Extract the (X, Y) coordinate from the center of the cell holding the provided text.  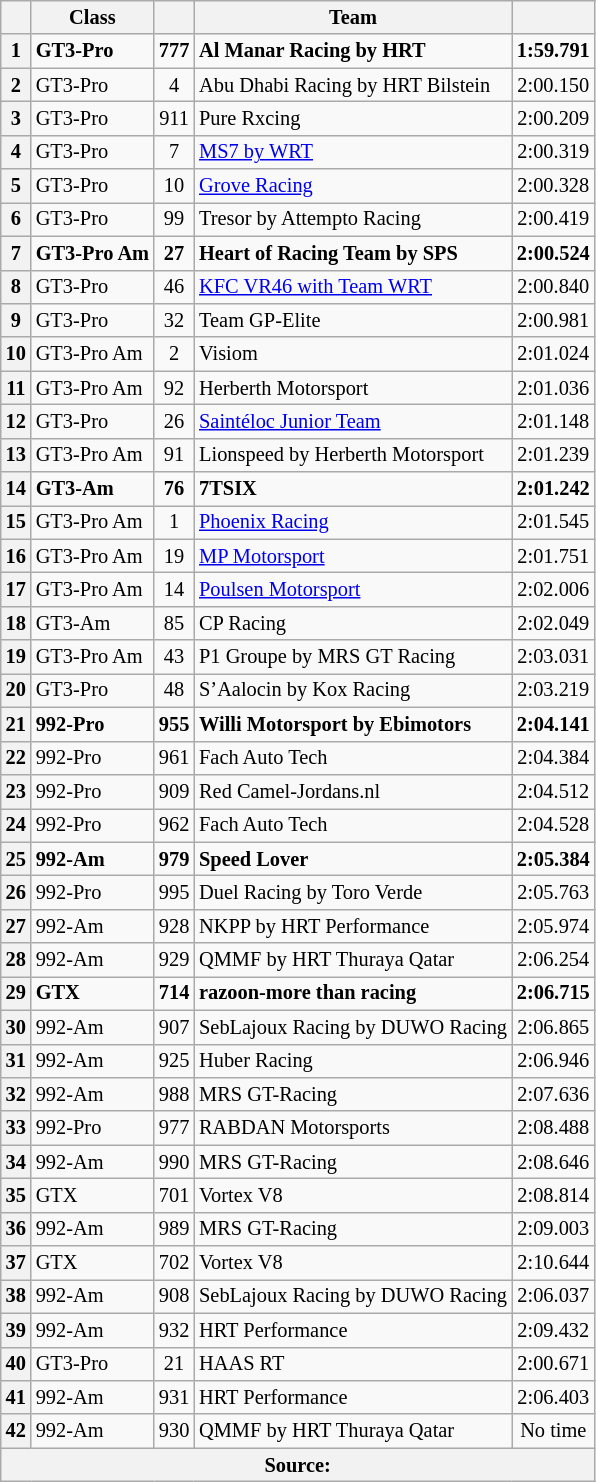
929 (174, 960)
995 (174, 892)
977 (174, 1128)
Lionspeed by Herberth Motorsport (353, 455)
2:06.715 (554, 993)
13 (16, 455)
Visiom (353, 354)
1:59.791 (554, 51)
39 (16, 1330)
Class (92, 17)
979 (174, 859)
2:00.319 (554, 152)
20 (16, 690)
22 (16, 758)
955 (174, 724)
907 (174, 1027)
928 (174, 926)
2:06.946 (554, 1061)
2:00.150 (554, 85)
2:05.384 (554, 859)
15 (16, 522)
Heart of Racing Team by SPS (353, 253)
17 (16, 589)
2:01.024 (554, 354)
Speed Lover (353, 859)
930 (174, 1431)
46 (174, 287)
23 (16, 791)
12 (16, 421)
CP Racing (353, 623)
2:06.037 (554, 1296)
11 (16, 388)
Willi Motorsport by Ebimotors (353, 724)
2:02.006 (554, 589)
3 (16, 118)
8 (16, 287)
Pure Rxcing (353, 118)
9 (16, 320)
35 (16, 1195)
Herberth Motorsport (353, 388)
No time (554, 1431)
37 (16, 1263)
2:08.488 (554, 1128)
25 (16, 859)
2:01.545 (554, 522)
Source: (298, 1465)
2:01.242 (554, 489)
2:02.049 (554, 623)
36 (16, 1229)
2:06.865 (554, 1027)
2:00.524 (554, 253)
714 (174, 993)
2:03.031 (554, 657)
7TSIX (353, 489)
31 (16, 1061)
2:00.419 (554, 219)
2:04.141 (554, 724)
2:01.751 (554, 556)
34 (16, 1162)
2:00.840 (554, 287)
2:01.239 (554, 455)
Saintéloc Junior Team (353, 421)
5 (16, 186)
KFC VR46 with Team WRT (353, 287)
S’Aalocin by Kox Racing (353, 690)
Phoenix Racing (353, 522)
2:00.209 (554, 118)
2:00.671 (554, 1364)
908 (174, 1296)
Team GP-Elite (353, 320)
Red Camel-Jordans.nl (353, 791)
962 (174, 825)
2:05.763 (554, 892)
RABDAN Motorsports (353, 1128)
2:08.814 (554, 1195)
2:06.403 (554, 1397)
2:03.219 (554, 690)
2:01.036 (554, 388)
2:04.528 (554, 825)
29 (16, 993)
2:00.328 (554, 186)
931 (174, 1397)
2:09.003 (554, 1229)
6 (16, 219)
P1 Groupe by MRS GT Racing (353, 657)
48 (174, 690)
932 (174, 1330)
2:08.646 (554, 1162)
30 (16, 1027)
990 (174, 1162)
38 (16, 1296)
777 (174, 51)
Tresor by Attempto Racing (353, 219)
MP Motorsport (353, 556)
2:04.384 (554, 758)
99 (174, 219)
43 (174, 657)
18 (16, 623)
Al Manar Racing by HRT (353, 51)
2:07.636 (554, 1094)
92 (174, 388)
40 (16, 1364)
razoon-more than racing (353, 993)
Huber Racing (353, 1061)
988 (174, 1094)
Poulsen Motorsport (353, 589)
NKPP by HRT Performance (353, 926)
989 (174, 1229)
Team (353, 17)
Duel Racing by Toro Verde (353, 892)
2:05.974 (554, 926)
33 (16, 1128)
2:01.148 (554, 421)
701 (174, 1195)
2:09.432 (554, 1330)
Grove Racing (353, 186)
28 (16, 960)
961 (174, 758)
HAAS RT (353, 1364)
909 (174, 791)
91 (174, 455)
24 (16, 825)
911 (174, 118)
2:06.254 (554, 960)
MS7 by WRT (353, 152)
16 (16, 556)
Abu Dhabi Racing by HRT Bilstein (353, 85)
2:00.981 (554, 320)
76 (174, 489)
2:10.644 (554, 1263)
41 (16, 1397)
42 (16, 1431)
85 (174, 623)
702 (174, 1263)
2:04.512 (554, 791)
925 (174, 1061)
